Scan for the cell matching the given text and deliver its [x, y] coordinate at center. 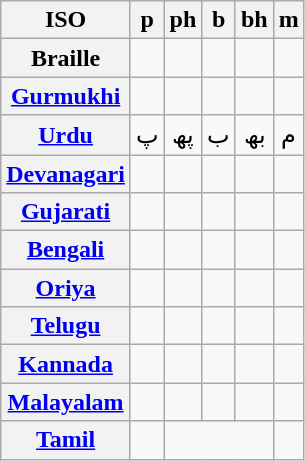
ب [219, 135]
Urdu [66, 135]
Gujarati [66, 212]
Kannada [66, 364]
m [288, 20]
بھ [254, 135]
Malayalam [66, 402]
پھ [183, 135]
Tamil [66, 440]
پ [147, 135]
p [147, 20]
م [288, 135]
Bengali [66, 250]
ph [183, 20]
ISO [66, 20]
Gurmukhi [66, 96]
Devanagari [66, 173]
Oriya [66, 288]
Telugu [66, 326]
Braille [66, 58]
bh [254, 20]
b [219, 20]
